Locate the cell with the specified text and output its (X, Y) center coordinate. 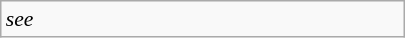
see (203, 19)
